Detect which cell encompasses the target text, then output its [X, Y] center coordinate. 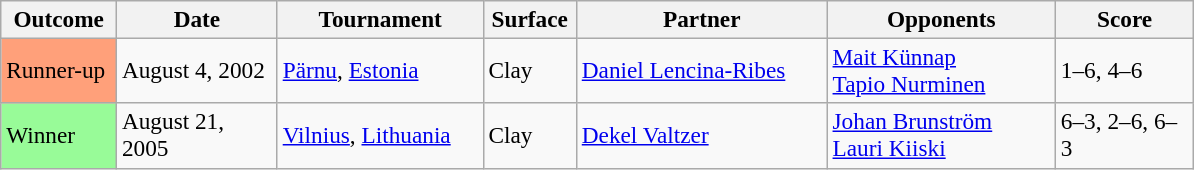
Mait Künnap Tapio Nurminen [941, 70]
1–6, 4–6 [1124, 70]
Surface [530, 19]
Opponents [941, 19]
Outcome [59, 19]
Runner-up [59, 70]
Daniel Lencina-Ribes [702, 70]
Winner [59, 136]
Tournament [380, 19]
Johan Brunström Lauri Kiiski [941, 136]
Pärnu, Estonia [380, 70]
Dekel Valtzer [702, 136]
Vilnius, Lithuania [380, 136]
Partner [702, 19]
Score [1124, 19]
August 4, 2002 [198, 70]
August 21, 2005 [198, 136]
Date [198, 19]
6–3, 2–6, 6–3 [1124, 136]
